For the text-containing cell, return its midpoint in (x, y) coordinate format. 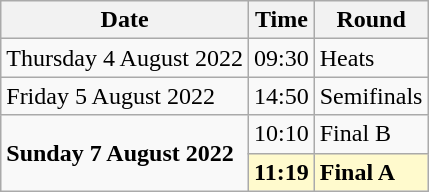
Heats (371, 58)
11:19 (281, 172)
Round (371, 20)
10:10 (281, 134)
14:50 (281, 96)
Date (125, 20)
Semifinals (371, 96)
Sunday 7 August 2022 (125, 153)
Final B (371, 134)
Friday 5 August 2022 (125, 96)
Thursday 4 August 2022 (125, 58)
Final A (371, 172)
Time (281, 20)
09:30 (281, 58)
